Locate the cell with the specified text and output its (x, y) center coordinate. 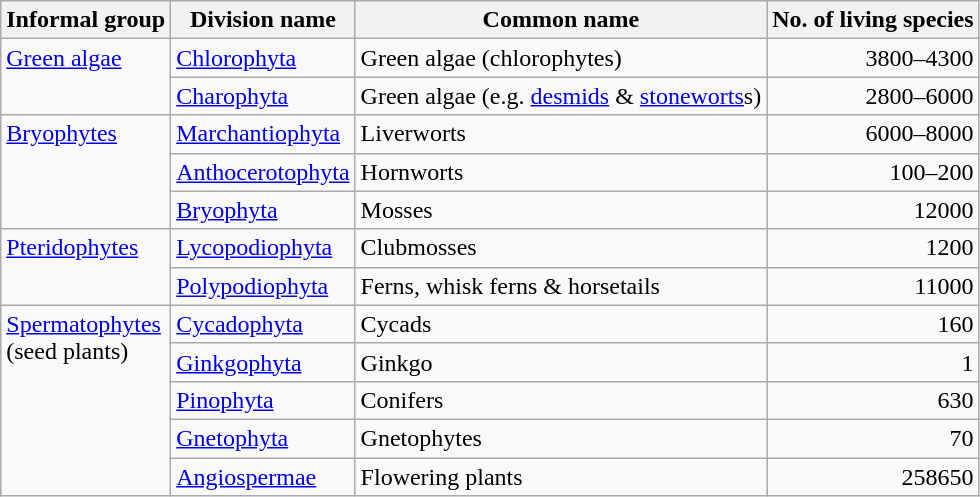
12000 (873, 210)
Division name (263, 20)
Green algae (86, 77)
Hornworts (561, 172)
70 (873, 438)
Conifers (561, 400)
Green algae (chlorophytes) (561, 58)
Liverworts (561, 134)
6000–8000 (873, 134)
Cycads (561, 324)
Pteridophytes (86, 267)
630 (873, 400)
Pinophyta (263, 400)
Cycadophyta (263, 324)
3800–4300 (873, 58)
Charophyta (263, 96)
Lycopodiophyta (263, 248)
No. of living species (873, 20)
Ferns, whisk ferns & horsetails (561, 286)
Angiospermae (263, 477)
100–200 (873, 172)
160 (873, 324)
Chlorophyta (263, 58)
258650 (873, 477)
Ginkgo (561, 362)
Informal group (86, 20)
11000 (873, 286)
Mosses (561, 210)
Bryophytes (86, 172)
2800–6000 (873, 96)
Polypodiophyta (263, 286)
Clubmosses (561, 248)
Marchantiophyta (263, 134)
Gnetophytes (561, 438)
Common name (561, 20)
1200 (873, 248)
Flowering plants (561, 477)
Ginkgophyta (263, 362)
Anthocerotophyta (263, 172)
Gnetophyta (263, 438)
Spermatophytes(seed plants) (86, 400)
Bryophyta (263, 210)
Green algae (e.g. desmids & stonewortss) (561, 96)
1 (873, 362)
